Detect which cell encompasses the target text, then output its [x, y] center coordinate. 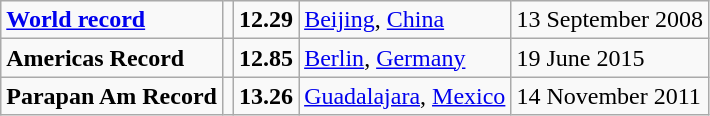
Berlin, Germany [405, 58]
12.85 [266, 58]
13 September 2008 [610, 20]
12.29 [266, 20]
19 June 2015 [610, 58]
Parapan Am Record [112, 96]
14 November 2011 [610, 96]
Guadalajara, Mexico [405, 96]
Americas Record [112, 58]
Beijing, China [405, 20]
World record [112, 20]
13.26 [266, 96]
